Find where the given text appears and provide that cell's center as [X, Y] coordinate. 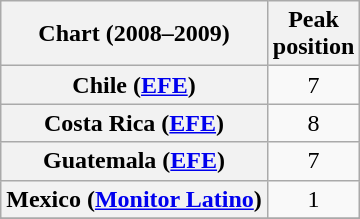
Costa Rica (EFE) [134, 123]
Peakposition [313, 34]
Chart (2008–2009) [134, 34]
Guatemala (EFE) [134, 161]
Mexico (Monitor Latino) [134, 199]
1 [313, 199]
8 [313, 123]
Chile (EFE) [134, 85]
